Extract the (x, y) coordinate from the center of the cell holding the provided text.  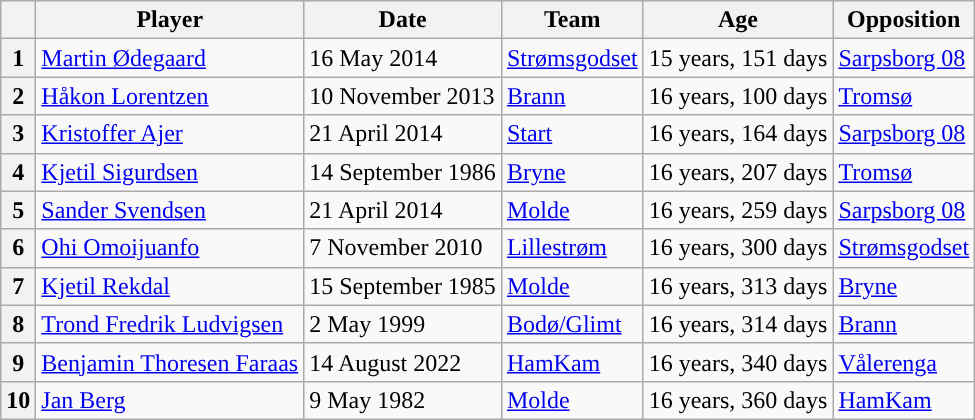
Håkon Lorentzen (170, 96)
10 (18, 400)
Kjetil Rekdal (170, 286)
Start (572, 134)
Kjetil Sigurdsen (170, 172)
8 (18, 324)
16 years, 360 days (738, 400)
9 May 1982 (403, 400)
Bodø/Glimt (572, 324)
Age (738, 20)
Martin Ødegaard (170, 58)
16 years, 313 days (738, 286)
2 (18, 96)
Player (170, 20)
16 years, 259 days (738, 210)
Team (572, 20)
Trond Fredrik Ludvigsen (170, 324)
5 (18, 210)
Opposition (904, 20)
Jan Berg (170, 400)
Kristoffer Ajer (170, 134)
7 (18, 286)
2 May 1999 (403, 324)
15 years, 151 days (738, 58)
9 (18, 362)
16 years, 207 days (738, 172)
14 September 1986 (403, 172)
16 years, 340 days (738, 362)
16 May 2014 (403, 58)
15 September 1985 (403, 286)
1 (18, 58)
10 November 2013 (403, 96)
Ohi Omoijuanfo (170, 248)
3 (18, 134)
Sander Svendsen (170, 210)
6 (18, 248)
16 years, 100 days (738, 96)
16 years, 300 days (738, 248)
16 years, 314 days (738, 324)
14 August 2022 (403, 362)
Benjamin Thoresen Faraas (170, 362)
Lillestrøm (572, 248)
Vålerenga (904, 362)
4 (18, 172)
7 November 2010 (403, 248)
Date (403, 20)
16 years, 164 days (738, 134)
